Find where the given text appears and provide that cell's center as [x, y] coordinate. 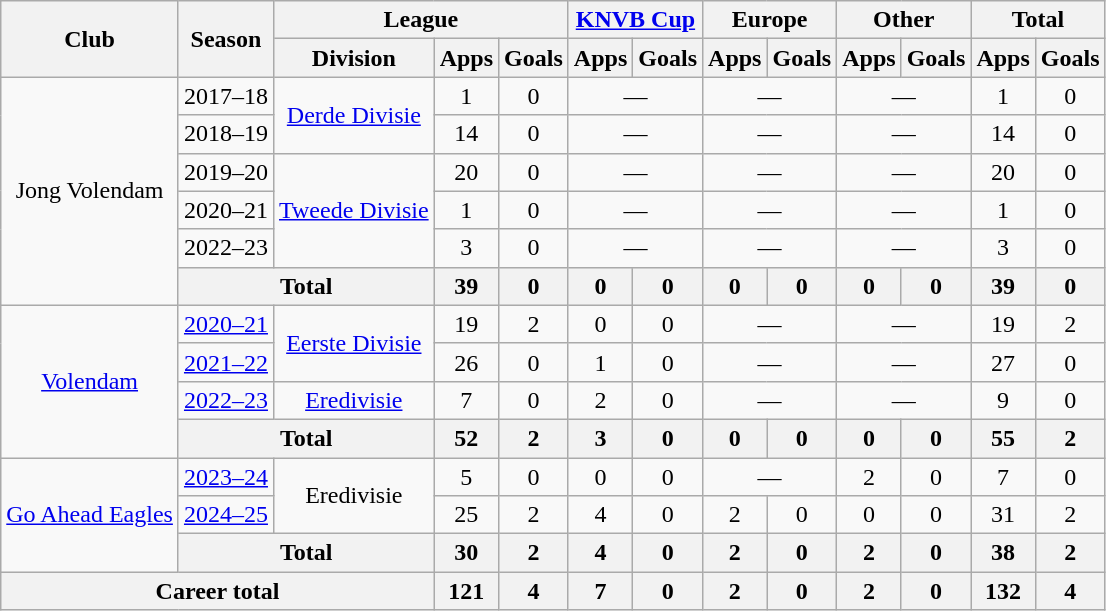
2021–22 [226, 362]
30 [466, 553]
121 [466, 591]
9 [1003, 400]
55 [1003, 438]
Volendam [90, 381]
2017–18 [226, 96]
31 [1003, 515]
KNVB Cup [635, 20]
2018–19 [226, 134]
2024–25 [226, 515]
Jong Volendam [90, 191]
27 [1003, 362]
Season [226, 39]
52 [466, 438]
Go Ahead Eagles [90, 515]
132 [1003, 591]
Europe [770, 20]
Derde Divisie [354, 115]
Division [354, 58]
Other [904, 20]
25 [466, 515]
38 [1003, 553]
5 [466, 477]
Tweede Divisie [354, 210]
Career total [218, 591]
Club [90, 39]
League [420, 20]
2019–20 [226, 172]
26 [466, 362]
Eerste Divisie [354, 343]
2023–24 [226, 477]
